Extract the (x, y) coordinate from the center of the cell holding the provided text.  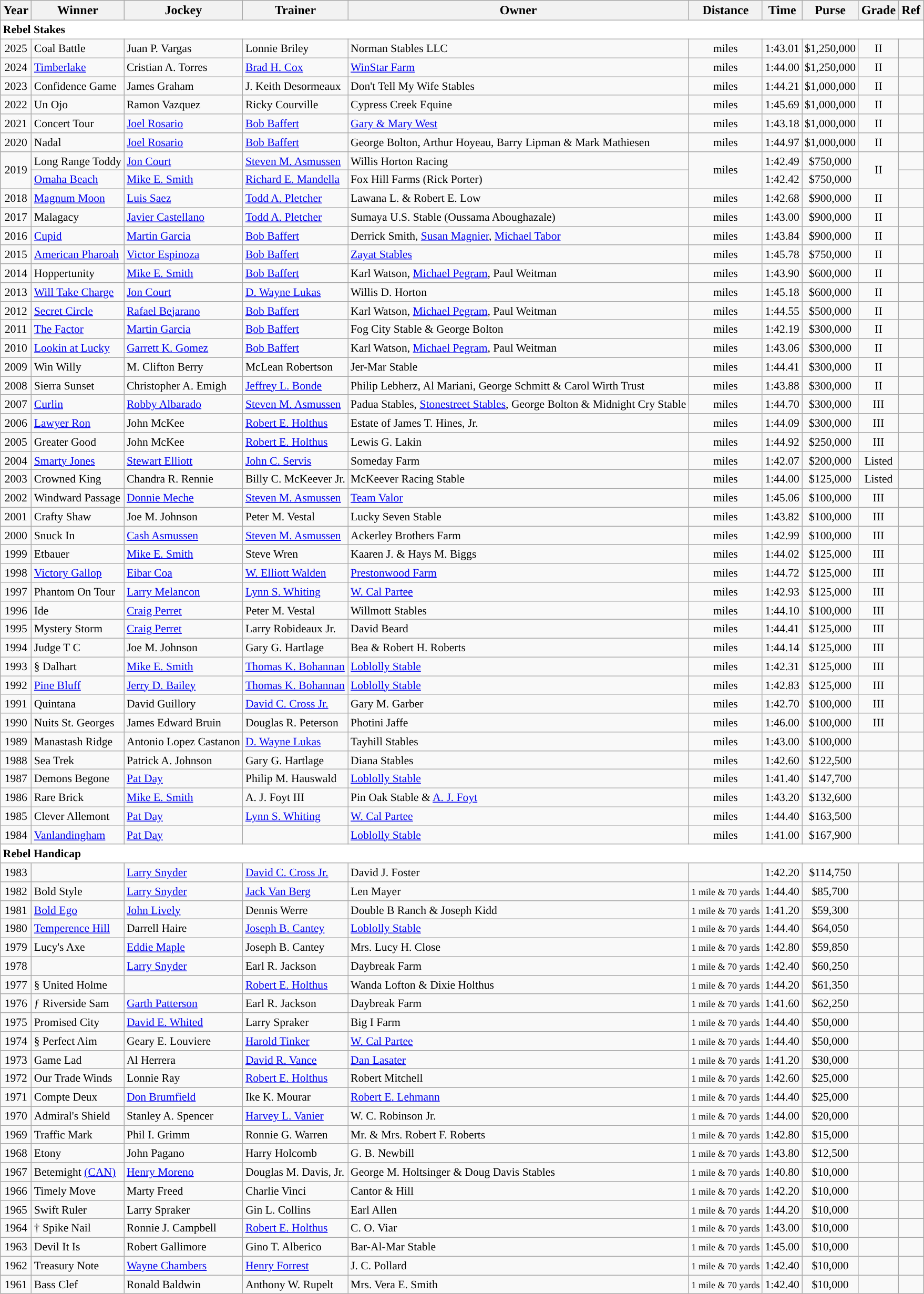
1:41.60 (782, 1003)
Long Range Toddy (78, 161)
1:42.70 (782, 704)
Donnie Meche (183, 498)
† Spike Nail (78, 1228)
1981 (16, 910)
Juan P. Vargas (183, 48)
Ackerley Brothers Farm (518, 536)
Stewart Elliott (183, 460)
1:42.68 (782, 198)
Zayat Stables (518, 254)
1992 (16, 685)
Purse (830, 11)
Un Ojo (78, 105)
1972 (16, 1079)
J. Keith Desormeaux (295, 86)
Al Herrera (183, 1060)
Windward Passage (78, 498)
1989 (16, 742)
$20,000 (830, 1116)
Gin L. Collins (295, 1209)
Rebel Handicap (462, 854)
1:44.14 (782, 648)
Will Take Charge (78, 292)
Greater Good (78, 442)
1:41.40 (782, 779)
$62,250 (830, 1003)
1:42.31 (782, 666)
Ide (78, 610)
2020 (16, 142)
Henry Moreno (183, 1172)
Robert E. Lehmann (518, 1097)
Philip Lebherz, Al Mariani, George Schmitt & Carol Wirth Trust (518, 386)
1:44.97 (782, 142)
Jockey (183, 11)
Jack Van Berg (295, 891)
$167,900 (830, 835)
Dennis Werre (295, 910)
David J. Foster (518, 872)
Harold Tinker (295, 1041)
Grade (878, 11)
Lonnie Briley (295, 48)
Rafael Bejarano (183, 311)
Christopher A. Emigh (183, 386)
Dan Lasater (518, 1060)
Robert Mitchell (518, 1079)
1987 (16, 779)
2015 (16, 254)
2008 (16, 386)
2005 (16, 442)
Victory Gallop (78, 573)
1:44.21 (782, 86)
1980 (16, 929)
§ Perfect Aim (78, 1041)
1:45.69 (782, 105)
Our Trade Winds (78, 1079)
Treasury Note (78, 1266)
Big I Farm (518, 1022)
Prestonwood Farm (518, 573)
Malagacy (78, 217)
Javier Castellano (183, 217)
1977 (16, 985)
1976 (16, 1003)
Richard E. Mandella (295, 180)
Timberlake (78, 67)
Cash Asmussen (183, 536)
Jeffrey L. Bonde (295, 386)
Lewis G. Lakin (518, 442)
Lookin at Lucky (78, 348)
1:43.82 (782, 517)
Lawyer Ron (78, 423)
1982 (16, 891)
1:43.90 (782, 273)
1967 (16, 1172)
Ike K. Mourar (295, 1097)
Antonio Lopez Castanon (183, 742)
1996 (16, 610)
1:46.00 (782, 723)
Don't Tell My Wife Stables (518, 86)
1:45.18 (782, 292)
1:45.78 (782, 254)
2006 (16, 423)
2017 (16, 217)
Mystery Storm (78, 629)
Gary & Mary West (518, 124)
$500,000 (830, 311)
$64,050 (830, 929)
Promised City (78, 1022)
Earl Allen (518, 1209)
1:42.93 (782, 592)
Bass Clef (78, 1285)
1:44.55 (782, 311)
1:44.09 (782, 423)
George Bolton, Arthur Hoyeau, Barry Lipman & Mark Mathiesen (518, 142)
Crafty Shaw (78, 517)
1:43.88 (782, 386)
Henry Forrest (295, 1266)
Ramon Vazquez (183, 105)
Demons Begone (78, 779)
Owner (518, 11)
John Lively (183, 910)
2010 (16, 348)
$59,300 (830, 910)
Ref (911, 11)
Concert Tour (78, 124)
Ricky Courville (295, 105)
Wanda Lofton & Dixie Holthus (518, 985)
G. B. Newbill (518, 1153)
1983 (16, 872)
Douglas M. Davis, Jr. (295, 1172)
2004 (16, 460)
1965 (16, 1209)
1979 (16, 947)
Padua Stables, Stonestreet Stables, George Bolton & Midnight Cry Stable (518, 404)
Lucy's Axe (78, 947)
American Pharoah (78, 254)
$132,600 (830, 797)
Harvey L. Vanier (295, 1116)
Lonnie Ray (183, 1079)
Estate of James T. Hines, Jr. (518, 423)
Harry Holcomb (295, 1153)
1968 (16, 1153)
Team Valor (518, 498)
1:44.70 (782, 404)
Garrett K. Gomez (183, 348)
Garth Patterson (183, 1003)
1993 (16, 666)
Willis D. Horton (518, 292)
2014 (16, 273)
Year (16, 11)
Nadal (78, 142)
Trainer (295, 11)
Douglas R. Peterson (295, 723)
Pin Oak Stable & A. J. Foyt (518, 797)
1:42.83 (782, 685)
1:40.80 (782, 1172)
Sierra Sunset (78, 386)
Mrs. Lucy H. Close (518, 947)
$59,850 (830, 947)
W. Elliott Walden (295, 573)
Don Brumfield (183, 1097)
John Pagano (183, 1153)
Norman Stables LLC (518, 48)
Lawana L. & Robert E. Low (518, 198)
Omaha Beach (78, 180)
1970 (16, 1116)
1988 (16, 760)
Ronnie G. Warren (295, 1135)
1:43.20 (782, 797)
1:44.92 (782, 442)
1969 (16, 1135)
Mr. & Mrs. Robert F. Roberts (518, 1135)
1975 (16, 1022)
Win Willy (78, 367)
Larry Robideaux Jr. (295, 629)
1966 (16, 1191)
Larry Melancon (183, 592)
W. C. Robinson Jr. (518, 1116)
2022 (16, 105)
1963 (16, 1247)
1:44.02 (782, 554)
1973 (16, 1060)
J. C. Pollard (518, 1266)
1984 (16, 835)
2023 (16, 86)
Quintana (78, 704)
§ Dalhart (78, 666)
James Graham (183, 86)
Ronald Baldwin (183, 1285)
1:42.99 (782, 536)
Betemight (CAN) (78, 1172)
Cypress Creek Equine (518, 105)
1974 (16, 1041)
1:45.06 (782, 498)
Etony (78, 1153)
Willmott Stables (518, 610)
Victor Espinoza (183, 254)
Cupid (78, 236)
Magnum Moon (78, 198)
2011 (16, 330)
Cantor & Hill (518, 1191)
Winner (78, 11)
2002 (16, 498)
Philip M. Hauswald (295, 779)
1999 (16, 554)
2001 (16, 517)
Gary M. Garber (518, 704)
Phantom On Tour (78, 592)
George M. Holtsinger & Doug Davis Stables (518, 1172)
2021 (16, 124)
Charlie Vinci (295, 1191)
Eddie Maple (183, 947)
Secret Circle (78, 311)
Traffic Mark (78, 1135)
$147,700 (830, 779)
McKeever Racing Stable (518, 479)
Fox Hill Farms (Rick Porter) (518, 180)
2007 (16, 404)
1978 (16, 966)
1:43.84 (782, 236)
Photini Jaffe (518, 723)
Judge T C (78, 648)
1986 (16, 797)
Jer-Mar Stable (518, 367)
$200,000 (830, 460)
2024 (16, 67)
$85,700 (830, 891)
Chandra R. Rennie (183, 479)
Len Mayer (518, 891)
1:44.10 (782, 610)
C. O. Viar (518, 1228)
Confidence Game (78, 86)
Game Lad (78, 1060)
1:43.01 (782, 48)
Manastash Ridge (78, 742)
Bar-Al-Mar Stable (518, 1247)
Time (782, 11)
Etbauer (78, 554)
$30,000 (830, 1060)
Smarty Jones (78, 460)
Marty Freed (183, 1191)
Timely Move (78, 1191)
Ronnie J. Campbell (183, 1228)
1995 (16, 629)
$15,000 (830, 1135)
Curlin (78, 404)
Robby Albarado (183, 404)
Geary E. Louviere (183, 1041)
Steve Wren (295, 554)
Double B Ranch & Joseph Kidd (518, 910)
Billy C. McKeever Jr. (295, 479)
2012 (16, 311)
Mrs. Vera E. Smith (518, 1285)
$60,250 (830, 966)
WinStar Farm (518, 67)
1:42.07 (782, 460)
1:42.49 (782, 161)
Stanley A. Spencer (183, 1116)
Derrick Smith, Susan Magnier, Michael Tabor (518, 236)
The Factor (78, 330)
1:43.18 (782, 124)
1962 (16, 1266)
Kaaren J. & Hays M. Biggs (518, 554)
2025 (16, 48)
$250,000 (830, 442)
Coal Battle (78, 48)
Willis Horton Racing (518, 161)
1:43.80 (782, 1153)
Devil It Is (78, 1247)
1997 (16, 592)
Fog City Stable & George Bolton (518, 330)
Rebel Stakes (462, 30)
$12,500 (830, 1153)
M. Clifton Berry (183, 367)
David Beard (518, 629)
ƒ Riverside Sam (78, 1003)
1985 (16, 816)
Wayne Chambers (183, 1266)
1998 (16, 573)
McLean Robertson (295, 367)
1964 (16, 1228)
John C. Servis (295, 460)
Distance (725, 11)
Hoppertunity (78, 273)
1990 (16, 723)
A. J. Foyt III (295, 797)
2018 (16, 198)
Patrick A. Johnson (183, 760)
$61,350 (830, 985)
Crowned King (78, 479)
Cristian A. Torres (183, 67)
2009 (16, 367)
Bea & Robert H. Roberts (518, 648)
Compte Deux (78, 1097)
Gino T. Alberico (295, 1247)
2013 (16, 292)
$114,750 (830, 872)
Bold Style (78, 891)
1971 (16, 1097)
Anthony W. Rupelt (295, 1285)
Phil I. Grimm (183, 1135)
Rare Brick (78, 797)
Someday Farm (518, 460)
Luis Saez (183, 198)
Lucky Seven Stable (518, 517)
Bold Ego (78, 910)
Eibar Coa (183, 573)
Jerry D. Bailey (183, 685)
David E. Whited (183, 1022)
1:42.19 (782, 330)
1:43.06 (782, 348)
$122,500 (830, 760)
1:45.00 (782, 1247)
Sea Trek (78, 760)
Sumaya U.S. Stable (Oussama Aboughazale) (518, 217)
1961 (16, 1285)
Vanlandingham (78, 835)
§ United Holme (78, 985)
Temperence Hill (78, 929)
David Guillory (183, 704)
James Edward Bruin (183, 723)
1:44.72 (782, 573)
Snuck In (78, 536)
Tayhill Stables (518, 742)
2016 (16, 236)
2019 (16, 170)
1:42.42 (782, 180)
1991 (16, 704)
Darrell Haire (183, 929)
Brad H. Cox (295, 67)
Admiral's Shield (78, 1116)
David R. Vance (295, 1060)
Swift Ruler (78, 1209)
Nuits St. Georges (78, 723)
Clever Allemont (78, 816)
Diana Stables (518, 760)
1994 (16, 648)
2000 (16, 536)
1:41.00 (782, 835)
Pine Bluff (78, 685)
Robert Gallimore (183, 1247)
$163,500 (830, 816)
2003 (16, 479)
